Provide the (X, Y) coordinate of the cell's center where the given text is located.  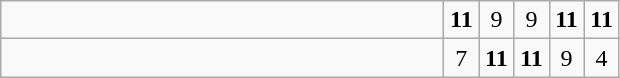
4 (602, 58)
7 (462, 58)
